Return (X, Y) of the center of cell containing provided text 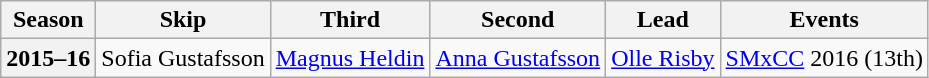
2015–16 (48, 58)
Events (824, 20)
Sofia Gustafsson (183, 58)
Olle Risby (663, 58)
Second (518, 20)
Skip (183, 20)
Lead (663, 20)
Magnus Heldin (350, 58)
Season (48, 20)
Third (350, 20)
SMxCC 2016 (13th) (824, 58)
Anna Gustafsson (518, 58)
